Locate the cell with the specified text and output its [X, Y] center coordinate. 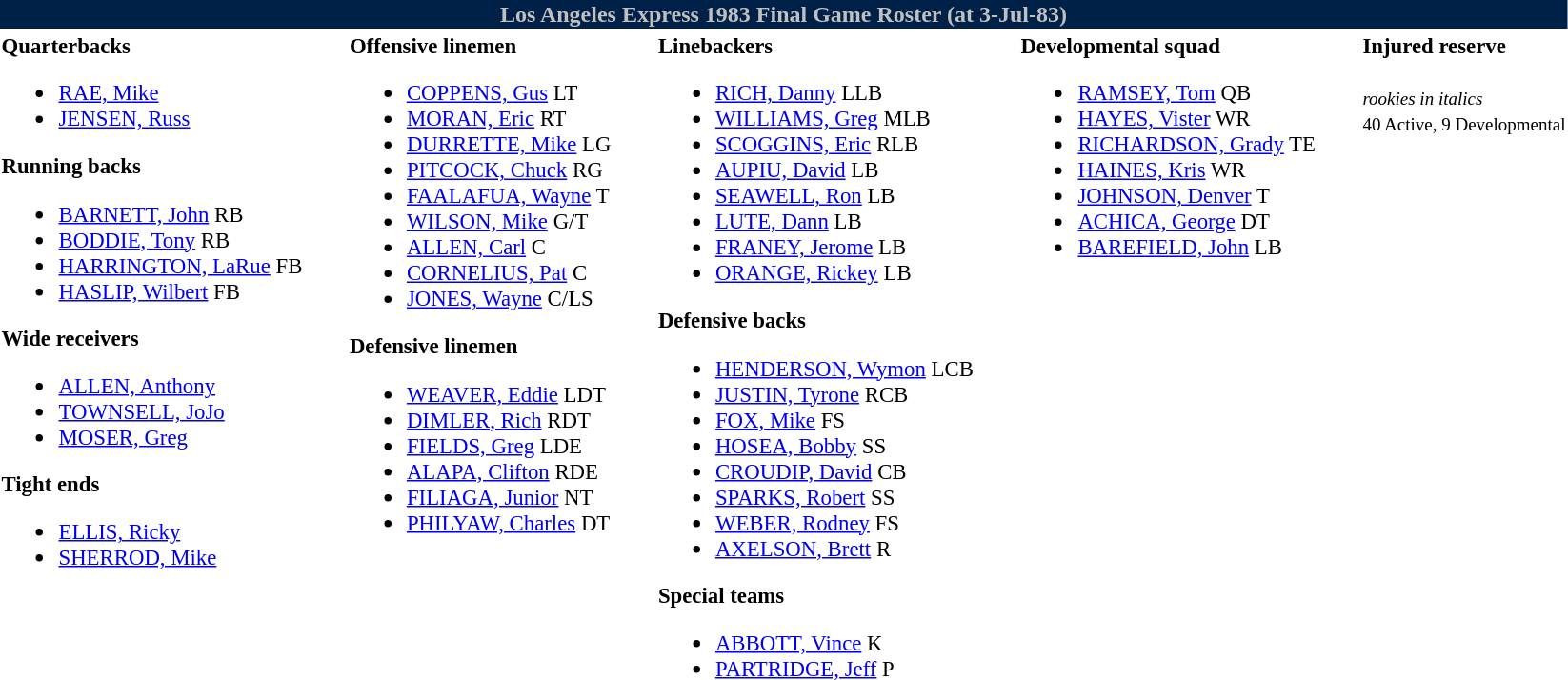
Los Angeles Express 1983 Final Game Roster (at 3-Jul-83) [783, 14]
